Provide the (x, y) coordinate of the cell's center where the given text is located.  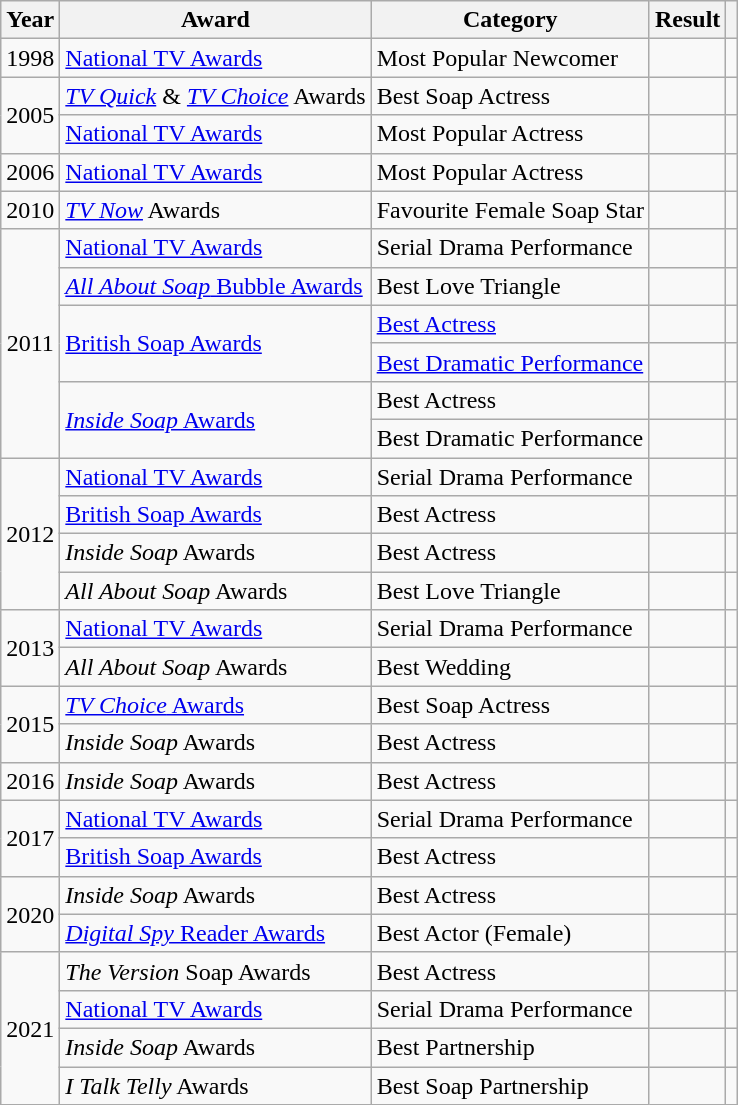
Favourite Female Soap Star (510, 210)
1998 (30, 58)
Result (687, 20)
Best Actor (Female) (510, 933)
2015 (30, 724)
2020 (30, 914)
2005 (30, 115)
2021 (30, 1028)
2013 (30, 648)
2016 (30, 781)
Best Soap Partnership (510, 1085)
2010 (30, 210)
Best Partnership (510, 1047)
TV Now Awards (216, 210)
2011 (30, 343)
Digital Spy Reader Awards (216, 933)
Most Popular Newcomer (510, 58)
2017 (30, 838)
TV Choice Awards (216, 705)
Best Wedding (510, 667)
2006 (30, 172)
The Version Soap Awards (216, 971)
Category (510, 20)
Award (216, 20)
2012 (30, 534)
I Talk Telly Awards (216, 1085)
All About Soap Bubble Awards (216, 286)
TV Quick & TV Choice Awards (216, 96)
Year (30, 20)
